Search for the cell housing the specified text and yield its [X, Y] center coordinate. 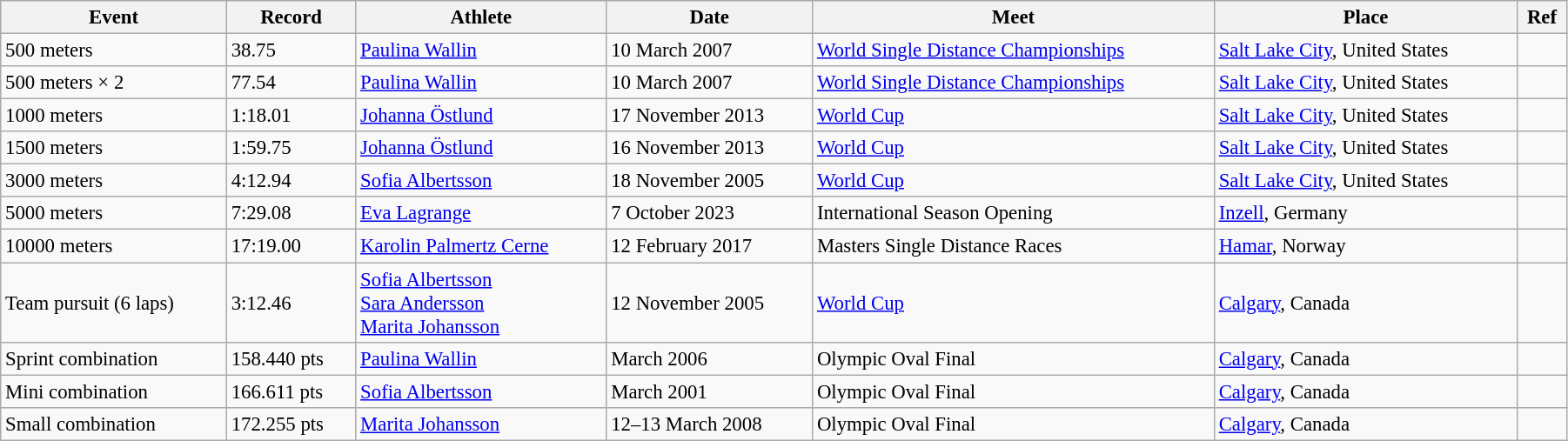
38.75 [291, 50]
12–13 March 2008 [710, 424]
1:18.01 [291, 116]
Team pursuit (6 laps) [114, 303]
1500 meters [114, 148]
17 November 2013 [710, 116]
7 October 2023 [710, 213]
Mini combination [114, 391]
Place [1365, 17]
Sofia AlbertssonSara AnderssonMarita Johansson [481, 303]
Small combination [114, 424]
Athlete [481, 17]
Event [114, 17]
5000 meters [114, 213]
International Season Opening [1014, 213]
Inzell, Germany [1365, 213]
10000 meters [114, 246]
12 February 2017 [710, 246]
Eva Lagrange [481, 213]
Karolin Palmertz Cerne [481, 246]
Hamar, Norway [1365, 246]
500 meters [114, 50]
3000 meters [114, 181]
7:29.08 [291, 213]
1:59.75 [291, 148]
Sprint combination [114, 358]
4:12.94 [291, 181]
500 meters × 2 [114, 83]
Meet [1014, 17]
16 November 2013 [710, 148]
166.611 pts [291, 391]
March 2006 [710, 358]
172.255 pts [291, 424]
Record [291, 17]
March 2001 [710, 391]
Ref [1542, 17]
Marita Johansson [481, 424]
Masters Single Distance Races [1014, 246]
1000 meters [114, 116]
3:12.46 [291, 303]
158.440 pts [291, 358]
77.54 [291, 83]
18 November 2005 [710, 181]
17:19.00 [291, 246]
Date [710, 17]
12 November 2005 [710, 303]
